Extract the (x, y) coordinate from the center of the cell holding the provided text.  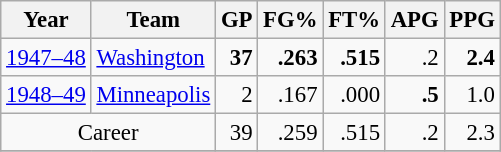
FG% (290, 20)
Team (153, 20)
2.4 (472, 58)
GP (237, 20)
.167 (290, 95)
1947–48 (46, 58)
.259 (290, 133)
FT% (354, 20)
Year (46, 20)
Career (108, 133)
Washington (153, 58)
Minneapolis (153, 95)
1948–49 (46, 95)
2 (237, 95)
37 (237, 58)
.000 (354, 95)
39 (237, 133)
2.3 (472, 133)
.263 (290, 58)
.5 (414, 95)
1.0 (472, 95)
APG (414, 20)
PPG (472, 20)
